Locate the cell with the specified text and output its [x, y] center coordinate. 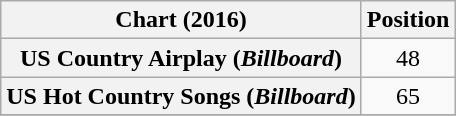
Position [408, 20]
US Country Airplay (Billboard) [181, 58]
65 [408, 96]
Chart (2016) [181, 20]
US Hot Country Songs (Billboard) [181, 96]
48 [408, 58]
